From the cell containing the given text, extract its center point as [X, Y] coordinate. 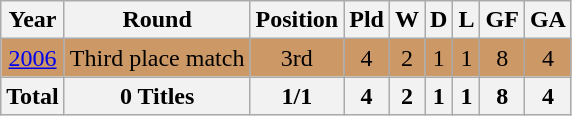
GF [502, 20]
D [438, 20]
0 Titles [157, 96]
Year [33, 20]
2006 [33, 58]
1/1 [297, 96]
Third place match [157, 58]
Round [157, 20]
Position [297, 20]
Pld [367, 20]
L [466, 20]
3rd [297, 58]
GA [548, 20]
W [406, 20]
Total [33, 96]
